Identify which cell holds the provided text, then report its [x, y] central coordinate. 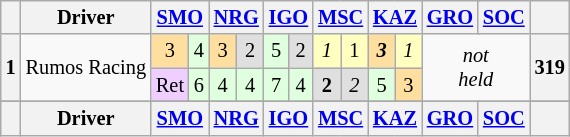
6 [199, 85]
319 [550, 68]
Rumos Racing [86, 68]
notheld [476, 68]
7 [276, 85]
Ret [170, 85]
